Return the (X, Y) coordinate for the center point of the cell that contains the specified text.  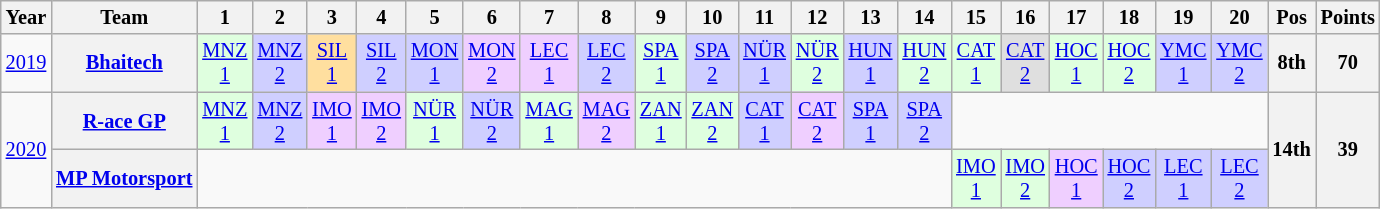
8th (1292, 63)
11 (764, 17)
39 (1348, 150)
14 (924, 17)
MON2 (492, 63)
10 (713, 17)
7 (548, 17)
ZAN2 (713, 121)
6 (492, 17)
Year (26, 17)
4 (382, 17)
13 (871, 17)
17 (1076, 17)
MON1 (434, 63)
16 (1026, 17)
15 (976, 17)
18 (1130, 17)
3 (332, 17)
5 (434, 17)
20 (1239, 17)
Points (1348, 17)
Team (124, 17)
MP Motorsport (124, 178)
YMC2 (1239, 63)
ZAN1 (661, 121)
Pos (1292, 17)
70 (1348, 63)
2 (280, 17)
9 (661, 17)
HUN2 (924, 63)
MAG2 (606, 121)
HUN1 (871, 63)
19 (1183, 17)
Bhaitech (124, 63)
R-ace GP (124, 121)
2020 (26, 150)
SIL2 (382, 63)
8 (606, 17)
YMC1 (1183, 63)
SIL1 (332, 63)
12 (818, 17)
1 (224, 17)
MAG1 (548, 121)
2019 (26, 63)
14th (1292, 150)
